Locate the cell with the specified text and output its (X, Y) center coordinate. 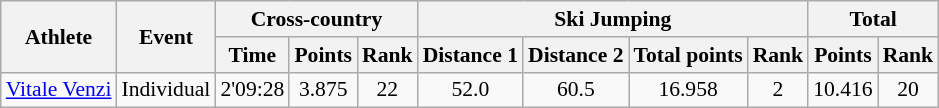
2 (778, 90)
Cross-country (316, 19)
Time (252, 55)
16.958 (688, 90)
Total points (688, 55)
Distance 2 (576, 55)
Ski Jumping (614, 19)
60.5 (576, 90)
52.0 (470, 90)
Distance 1 (470, 55)
20 (908, 90)
Athlete (59, 36)
Event (166, 36)
2'09:28 (252, 90)
22 (388, 90)
3.875 (323, 90)
Individual (166, 90)
Vitale Venzi (59, 90)
Total (873, 19)
10.416 (842, 90)
